Determine the [x, y] coordinate at the center of the cell enclosing the given text.  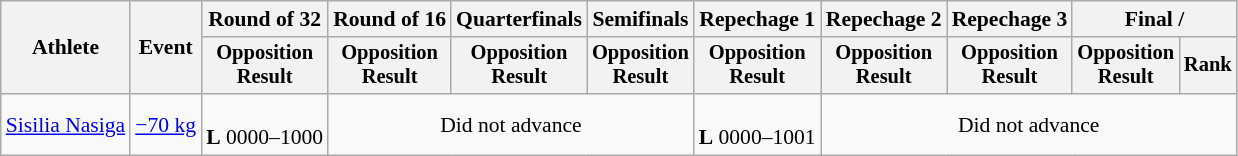
Rank [1208, 66]
Round of 32 [264, 19]
Round of 16 [390, 19]
Athlete [66, 48]
L 0000–1001 [758, 124]
Event [166, 48]
Final / [1154, 19]
Semifinals [640, 19]
Sisilia Nasiga [66, 124]
L 0000–1000 [264, 124]
−70 kg [166, 124]
Quarterfinals [519, 19]
Repechage 3 [1010, 19]
Repechage 1 [758, 19]
Repechage 2 [884, 19]
